Extract the [X, Y] coordinate from the center of the cell holding the provided text.  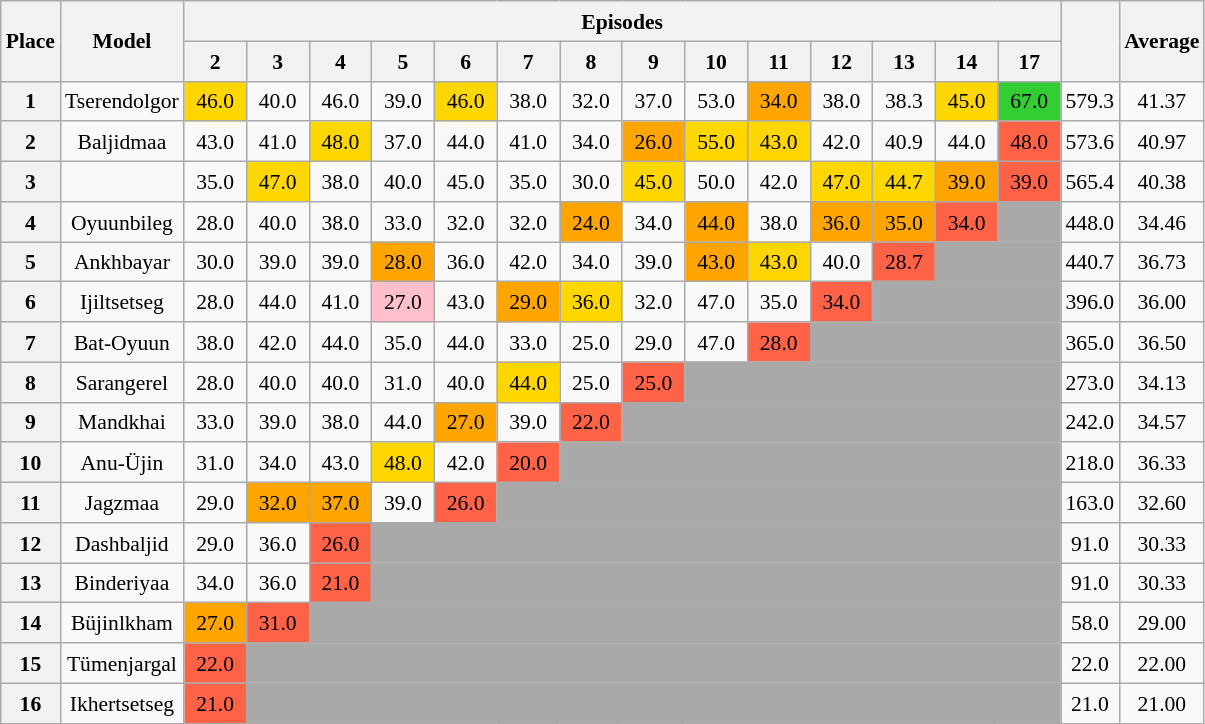
Tserendolgor [122, 101]
36.00 [1162, 302]
1 [30, 101]
579.3 [1090, 101]
24.0 [592, 222]
15 [30, 663]
Episodes [622, 21]
Baljidmaa [122, 142]
396.0 [1090, 302]
365.0 [1090, 342]
Mandkhai [122, 422]
58.0 [1090, 623]
40.97 [1162, 142]
448.0 [1090, 222]
28.7 [904, 262]
Oyuunbileg [122, 222]
36.50 [1162, 342]
573.6 [1090, 142]
36.33 [1162, 463]
17 [1030, 61]
Model [122, 41]
565.4 [1090, 182]
34.46 [1162, 222]
Ankhbayar [122, 262]
Büjinlkham [122, 623]
Ikhertsetseg [122, 703]
34.13 [1162, 382]
Place [30, 41]
440.7 [1090, 262]
Average [1162, 41]
36.73 [1162, 262]
53.0 [716, 101]
38.3 [904, 101]
Anu-Üjin [122, 463]
44.7 [904, 182]
Ijiltsetseg [122, 302]
Binderiyaa [122, 583]
273.0 [1090, 382]
40.38 [1162, 182]
Tümenjargal [122, 663]
218.0 [1090, 463]
Jagzmaa [122, 503]
20.0 [528, 463]
50.0 [716, 182]
Dashbaljid [122, 543]
163.0 [1090, 503]
32.60 [1162, 503]
34.57 [1162, 422]
41.37 [1162, 101]
22.00 [1162, 663]
16 [30, 703]
67.0 [1030, 101]
29.00 [1162, 623]
Sarangerel [122, 382]
21.00 [1162, 703]
55.0 [716, 142]
40.9 [904, 142]
Bat-Oyuun [122, 342]
242.0 [1090, 422]
